Determine the (x, y) coordinate at the center of the cell enclosing the given text.  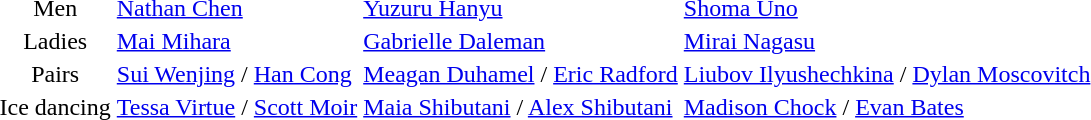
Mai Mihara (236, 41)
Gabrielle Daleman (521, 41)
Sui Wenjing / Han Cong (236, 74)
Meagan Duhamel / Eric Radford (521, 74)
